Return (x, y) of the center of cell containing provided text 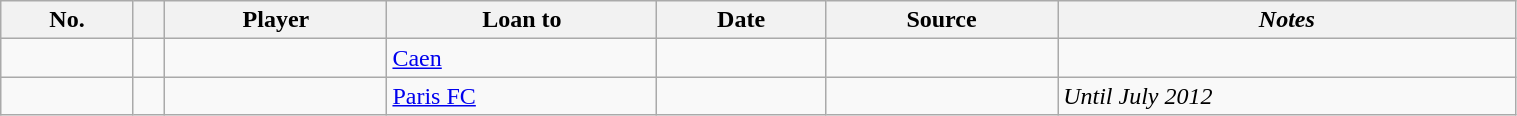
Loan to (522, 20)
Caen (522, 58)
Source (941, 20)
Player (276, 20)
Until July 2012 (1287, 96)
Paris FC (522, 96)
Date (742, 20)
Notes (1287, 20)
No. (68, 20)
